Scan for the cell matching the given text and deliver its [X, Y] coordinate at center. 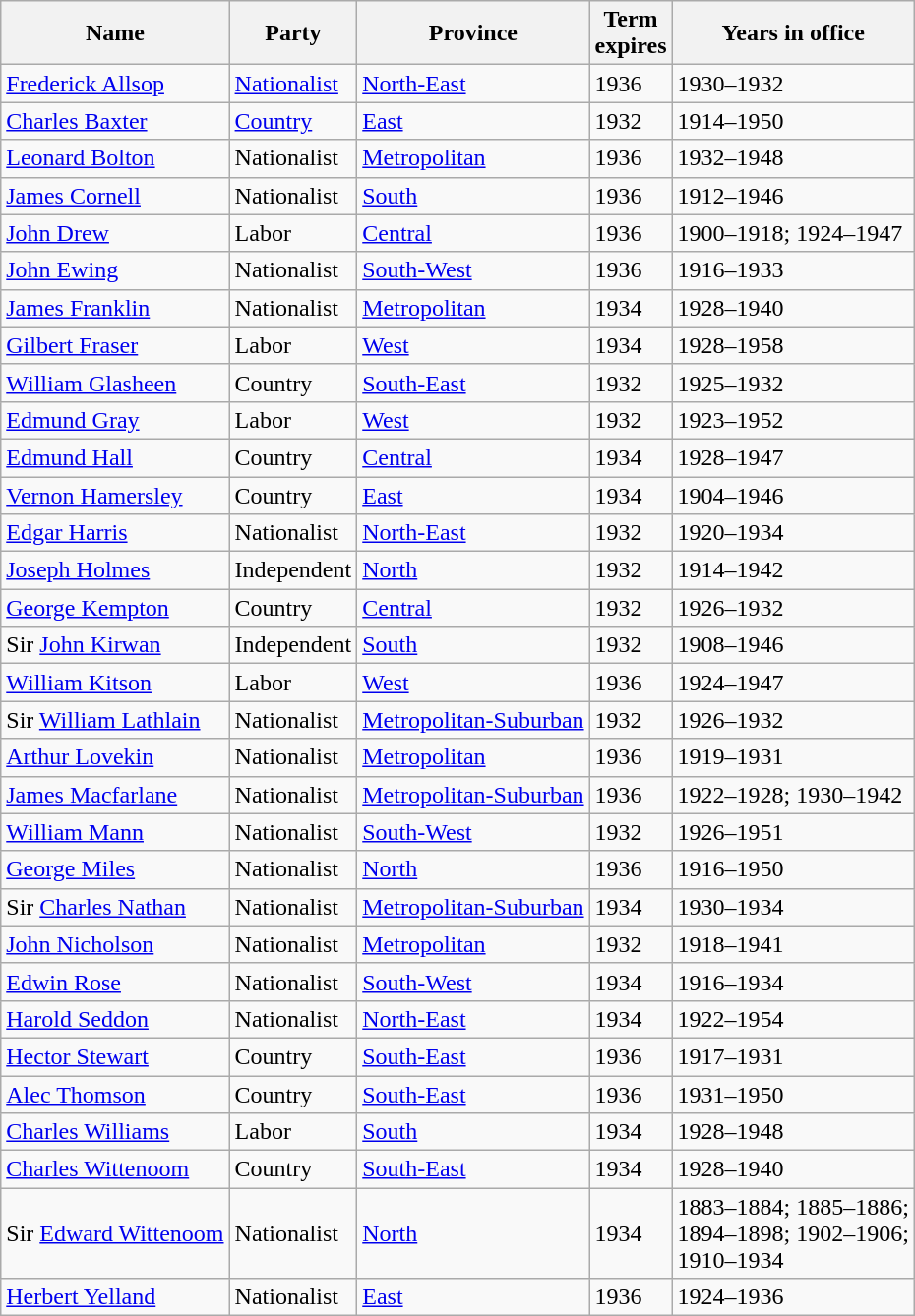
1932–1948 [793, 158]
Sir William Lathlain [115, 720]
1931–1950 [793, 1095]
James Franklin [115, 308]
1930–1934 [793, 907]
Hector Stewart [115, 1056]
Frederick Allsop [115, 84]
Party [293, 33]
1922–1928; 1930–1942 [793, 795]
1919–1931 [793, 757]
1928–1948 [793, 1132]
1914–1942 [793, 570]
1917–1931 [793, 1056]
Herbert Yelland [115, 1297]
Charles Wittenoom [115, 1169]
1925–1932 [793, 383]
Gilbert Fraser [115, 345]
1928–1958 [793, 345]
James Cornell [115, 196]
1916–1934 [793, 982]
Sir Edward Wittenoom [115, 1233]
Joseph Holmes [115, 570]
1926–1951 [793, 832]
1900–1918; 1924–1947 [793, 233]
1923–1952 [793, 420]
George Kempton [115, 608]
1928–1947 [793, 457]
1918–1941 [793, 944]
John Ewing [115, 270]
William Glasheen [115, 383]
1916–1950 [793, 869]
Charles Williams [115, 1132]
Edwin Rose [115, 982]
Sir John Kirwan [115, 645]
Edmund Hall [115, 457]
1924–1947 [793, 683]
Edgar Harris [115, 533]
Vernon Hamersley [115, 495]
1924–1936 [793, 1297]
Charles Baxter [115, 121]
Edmund Gray [115, 420]
William Mann [115, 832]
Years in office [793, 33]
1883–1884; 1885–1886;1894–1898; 1902–1906;1910–1934 [793, 1233]
Harold Seddon [115, 1019]
1908–1946 [793, 645]
1930–1932 [793, 84]
Name [115, 33]
Sir Charles Nathan [115, 907]
Termexpires [631, 33]
George Miles [115, 869]
Alec Thomson [115, 1095]
1916–1933 [793, 270]
Province [473, 33]
Arthur Lovekin [115, 757]
John Drew [115, 233]
John Nicholson [115, 944]
1914–1950 [793, 121]
William Kitson [115, 683]
1920–1934 [793, 533]
Leonard Bolton [115, 158]
1904–1946 [793, 495]
1912–1946 [793, 196]
James Macfarlane [115, 795]
1922–1954 [793, 1019]
